Detect which cell encompasses the target text, then output its [X, Y] center coordinate. 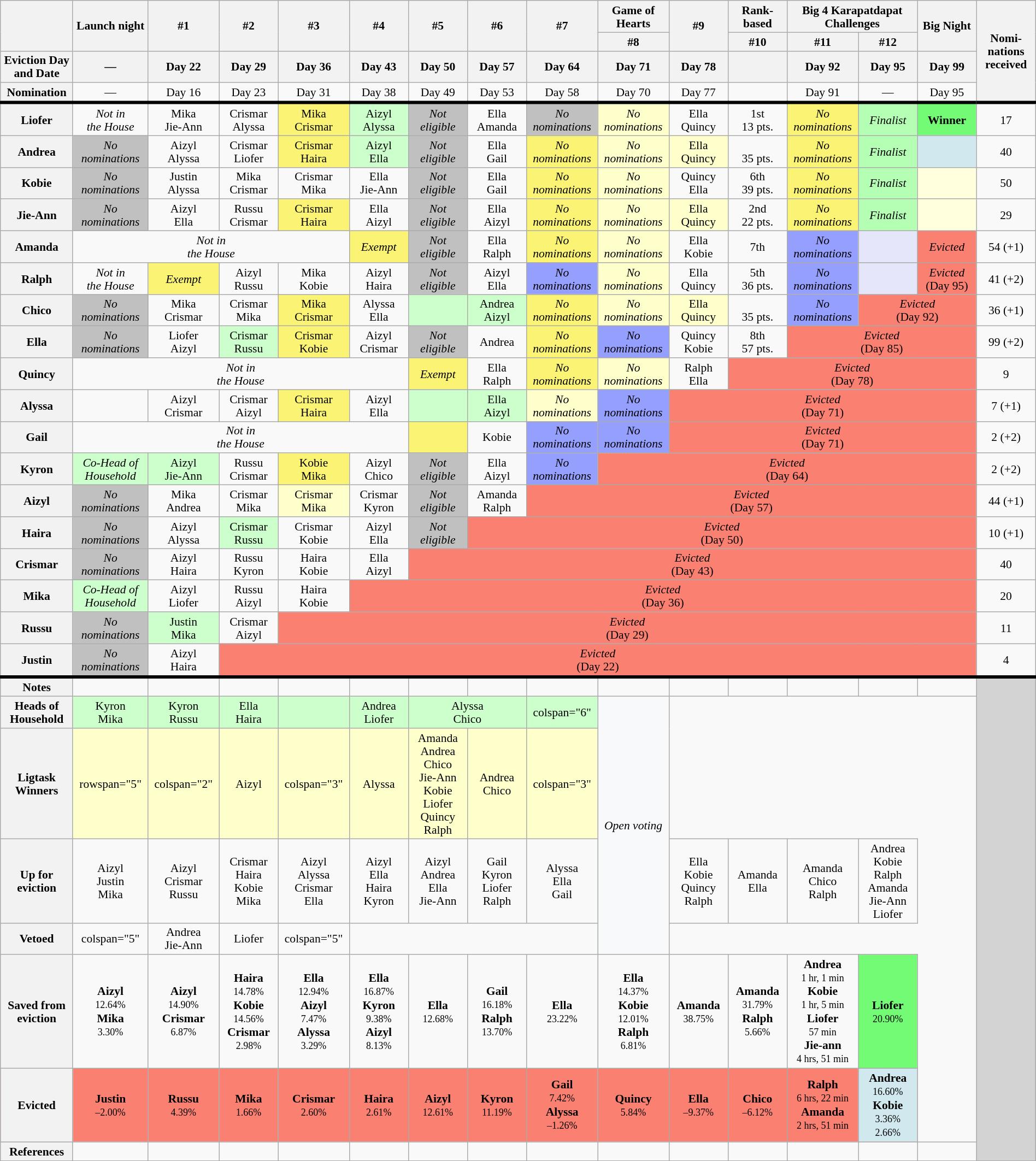
Day 49 [438, 93]
Evicted(Day 43) [692, 564]
Evicted(Day 78) [852, 374]
Day 64 [562, 67]
50 [1006, 183]
Day 50 [438, 67]
Big Night [947, 26]
5th36 pts. [757, 279]
AmandaAndreaChicoJie-AnnKobieLioferQuincyRalph [438, 783]
rowspan="5" [110, 783]
Day 70 [633, 93]
AizylCrismarRussu [184, 881]
Gail7.42%Alyssa–1.26% [562, 1106]
AizylChico [379, 469]
QuincyElla [698, 183]
Ella16.87%Kyron9.38%Aizyl8.13% [379, 1012]
Day 99 [947, 67]
MikaAndrea [184, 501]
Crismar2.60% [314, 1106]
Jie-Ann [37, 215]
Game of Hearts [633, 16]
44 (+1) [1006, 501]
MikaJie-Ann [184, 119]
#6 [497, 26]
Day 58 [562, 93]
Open voting [633, 826]
Day 77 [698, 93]
9 [1006, 374]
Aizyl12.64%Mika3.30% [110, 1012]
Saved from eviction [37, 1012]
Quincy5.84% [633, 1106]
#9 [698, 26]
#12 [888, 42]
99 (+2) [1006, 342]
#5 [438, 26]
Day 53 [497, 93]
References [37, 1151]
colspan="6" [562, 712]
AndreaChico [497, 783]
KyronRussu [184, 712]
Rank-based [757, 16]
#11 [822, 42]
Haira [37, 533]
AmandaRalph [497, 501]
Chico–6.12% [757, 1106]
Russu [37, 628]
AndreaLiofer [379, 712]
Andrea16.60%Kobie3.36%2.66% [888, 1106]
Day 78 [698, 67]
Day 92 [822, 67]
AizylRussu [249, 279]
Evicted(Day 64) [787, 469]
Aizyl12.61% [438, 1106]
11 [1006, 628]
6th39 pts. [757, 183]
Justin–2.00% [110, 1106]
Ella–9.37% [698, 1106]
#3 [314, 26]
Eviction Dayand Date [37, 67]
Ella12.68% [438, 1012]
17 [1006, 119]
CrismarAlyssa [249, 119]
20 [1006, 596]
RussuAizyl [249, 596]
#1 [184, 26]
colspan="2" [184, 783]
EllaAmanda [497, 119]
#2 [249, 26]
Amanda [37, 247]
Day 22 [184, 67]
54 (+1) [1006, 247]
Evicted(Day 22) [598, 660]
Amanda31.79%Ralph5.66% [757, 1012]
AlyssaElla [379, 310]
CrismarHairaKobieMika [249, 881]
Liofer20.90% [888, 1012]
Mika [37, 596]
Evicted(Day 57) [752, 501]
Day 57 [497, 67]
Day 36 [314, 67]
Andrea Aizyl [497, 310]
Evicted(Day 92) [917, 310]
AizylAlyssaCrismarElla [314, 881]
#4 [379, 26]
Day 29 [249, 67]
AizylJie-Ann [184, 469]
Up for eviction [37, 881]
CrismarKyron [379, 501]
Ralph [37, 279]
Aizyl14.90%Crismar6.87% [184, 1012]
Evicted(Day 29) [627, 628]
Nomination [37, 93]
Amanda38.75% [698, 1012]
AmandaChicoRalph [822, 881]
Kyron11.19% [497, 1106]
Day 91 [822, 93]
Andrea1 hr, 1 minKobie1 hr, 5 minLiofer57 minJie-ann4 hrs, 51 min [822, 1012]
KobieMika [314, 469]
EllaJie-Ann [379, 183]
Vetoed [37, 939]
4 [1006, 660]
AmandaElla [757, 881]
Day 16 [184, 93]
Big 4 Karapatdapat Challenges [852, 16]
Gail16.18%Ralph13.70% [497, 1012]
Ella14.37%Kobie12.01%Ralph6.81% [633, 1012]
8th57 pts. [757, 342]
AndreaJie-Ann [184, 939]
GailKyronLioferRalph [497, 881]
Heads of Household [37, 712]
RussuKyron [249, 564]
Evicted(Day 36) [663, 596]
AizylAndreaEllaJie-Ann [438, 881]
Evicted(Day 95) [947, 279]
Nomi-nations received [1006, 51]
Ella23.22% [562, 1012]
AizylEllaHairaKyron [379, 881]
LioferAizyl [184, 342]
Ella Gail [497, 151]
Chico [37, 310]
Mika1.66% [249, 1106]
#7 [562, 26]
Ella12.94%Aizyl7.47%Alyssa3.29% [314, 1012]
Notes [37, 687]
Day 71 [633, 67]
Launch night [110, 26]
#10 [757, 42]
Russu4.39% [184, 1106]
EllaKobieQuincyRalph [698, 881]
Haira2.61% [379, 1106]
AizylJustinMika [110, 881]
AlyssaChico [467, 712]
Evicted(Day 85) [882, 342]
EllaGail [497, 183]
CrismarLiofer [249, 151]
MikaKobie [314, 279]
Day 43 [379, 67]
KyronMika [110, 712]
QuincyKobie [698, 342]
Gail [37, 437]
Ella [37, 342]
Ligtask Winners [37, 783]
7th [757, 247]
EllaKobie [698, 247]
EllaHaira [249, 712]
10 (+1) [1006, 533]
29 [1006, 215]
Crismar [37, 564]
Day 38 [379, 93]
RalphElla [698, 374]
36 (+1) [1006, 310]
AlyssaEllaGail [562, 881]
Day 31 [314, 93]
7 (+1) [1006, 405]
2nd22 pts. [757, 215]
Quincy [37, 374]
Ralph6 hrs, 22 minAmanda2 hrs, 51 min [822, 1106]
Kyron [37, 469]
AizylLiofer [184, 596]
41 (+2) [1006, 279]
Haira14.78%Kobie14.56% Crismar2.98% [249, 1012]
Winner [947, 119]
Evicted(Day 50) [722, 533]
JustinAlyssa [184, 183]
#8 [633, 42]
JustinMika [184, 628]
Day 23 [249, 93]
1st13 pts. [757, 119]
Justin [37, 660]
AndreaKobieRalphAmandaJie-AnnLiofer [888, 881]
